Search for the cell housing the specified text and yield its [X, Y] center coordinate. 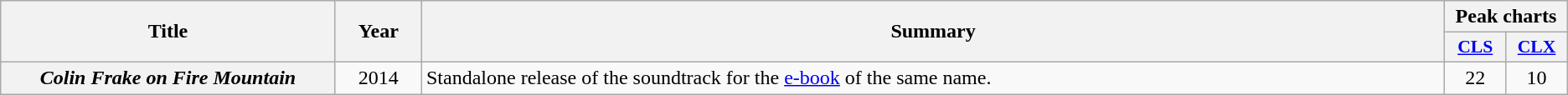
CLS [1476, 47]
Summary [933, 32]
CLX [1536, 47]
Colin Frake on Fire Mountain [168, 77]
Title [168, 32]
22 [1476, 77]
2014 [379, 77]
Year [379, 32]
10 [1536, 77]
Standalone release of the soundtrack for the e-book of the same name. [933, 77]
Peak charts [1506, 17]
